From the cell containing the given text, extract its center point as (x, y) coordinate. 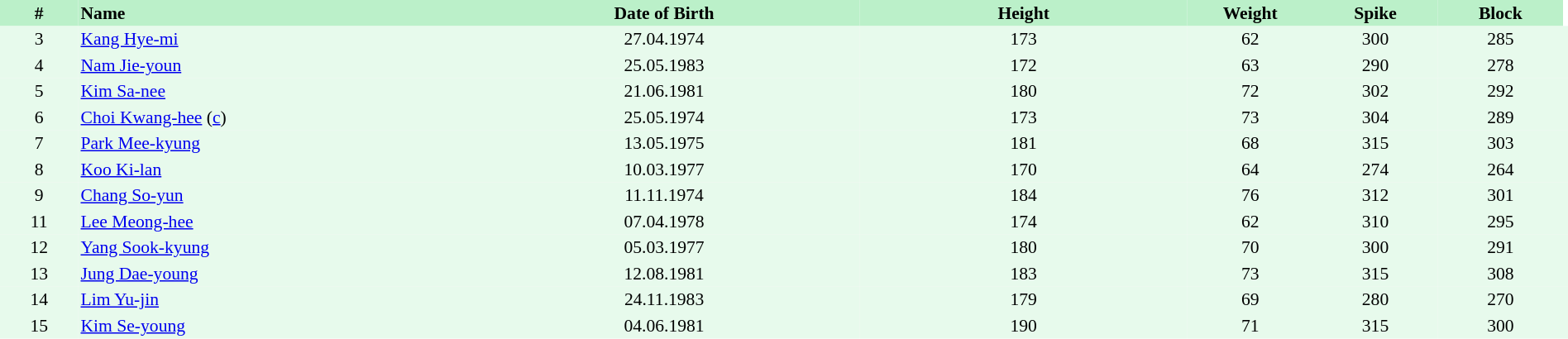
24.11.1983 (664, 299)
Weight (1250, 13)
11 (39, 222)
Kang Hye-mi (273, 40)
04.06.1981 (664, 326)
190 (1024, 326)
14 (39, 299)
181 (1024, 144)
7 (39, 144)
290 (1374, 65)
183 (1024, 274)
289 (1500, 117)
312 (1374, 195)
Jung Dae-young (273, 274)
69 (1250, 299)
3 (39, 40)
68 (1250, 144)
12 (39, 248)
21.06.1981 (664, 91)
Height (1024, 13)
174 (1024, 222)
Lee Meong-hee (273, 222)
05.03.1977 (664, 248)
12.08.1981 (664, 274)
64 (1250, 169)
Block (1500, 13)
270 (1500, 299)
Choi Kwang-hee (c) (273, 117)
5 (39, 91)
# (39, 13)
308 (1500, 274)
Park Mee-kyung (273, 144)
Date of Birth (664, 13)
184 (1024, 195)
292 (1500, 91)
Lim Yu-jin (273, 299)
07.04.1978 (664, 222)
72 (1250, 91)
301 (1500, 195)
278 (1500, 65)
71 (1250, 326)
15 (39, 326)
Chang So-yun (273, 195)
285 (1500, 40)
25.05.1983 (664, 65)
303 (1500, 144)
179 (1024, 299)
76 (1250, 195)
Kim Se-young (273, 326)
Yang Sook-kyung (273, 248)
302 (1374, 91)
Name (273, 13)
63 (1250, 65)
280 (1374, 299)
10.03.1977 (664, 169)
27.04.1974 (664, 40)
310 (1374, 222)
6 (39, 117)
Koo Ki-lan (273, 169)
172 (1024, 65)
304 (1374, 117)
8 (39, 169)
9 (39, 195)
25.05.1974 (664, 117)
Nam Jie-youn (273, 65)
274 (1374, 169)
13.05.1975 (664, 144)
13 (39, 274)
Spike (1374, 13)
291 (1500, 248)
70 (1250, 248)
4 (39, 65)
11.11.1974 (664, 195)
170 (1024, 169)
264 (1500, 169)
Kim Sa-nee (273, 91)
295 (1500, 222)
